For the text-containing cell, return its midpoint in [x, y] coordinate format. 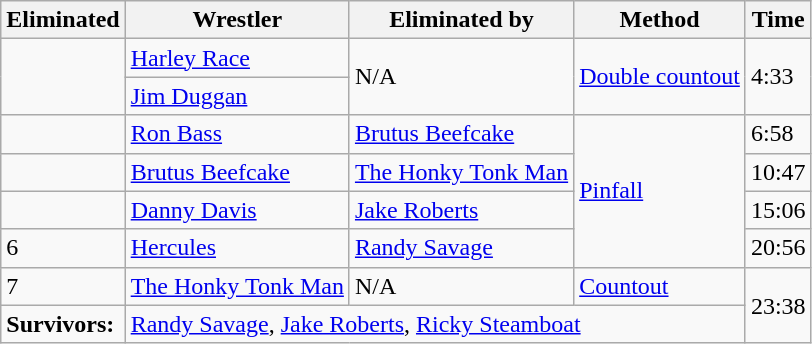
Wrestler [237, 20]
7 [63, 286]
Ron Bass [237, 134]
4:33 [778, 77]
Pinfall [660, 191]
15:06 [778, 210]
Method [660, 20]
Time [778, 20]
Double countout [660, 77]
10:47 [778, 172]
Randy Savage [461, 248]
6 [63, 248]
Harley Race [237, 58]
Survivors: [63, 324]
Randy Savage, Jake Roberts, Ricky Steamboat [435, 324]
20:56 [778, 248]
Jake Roberts [461, 210]
Eliminated [63, 20]
Hercules [237, 248]
Jim Duggan [237, 96]
6:58 [778, 134]
23:38 [778, 305]
Eliminated by [461, 20]
Danny Davis [237, 210]
Countout [660, 286]
